Extract the (x, y) coordinate from the center of the cell holding the provided text.  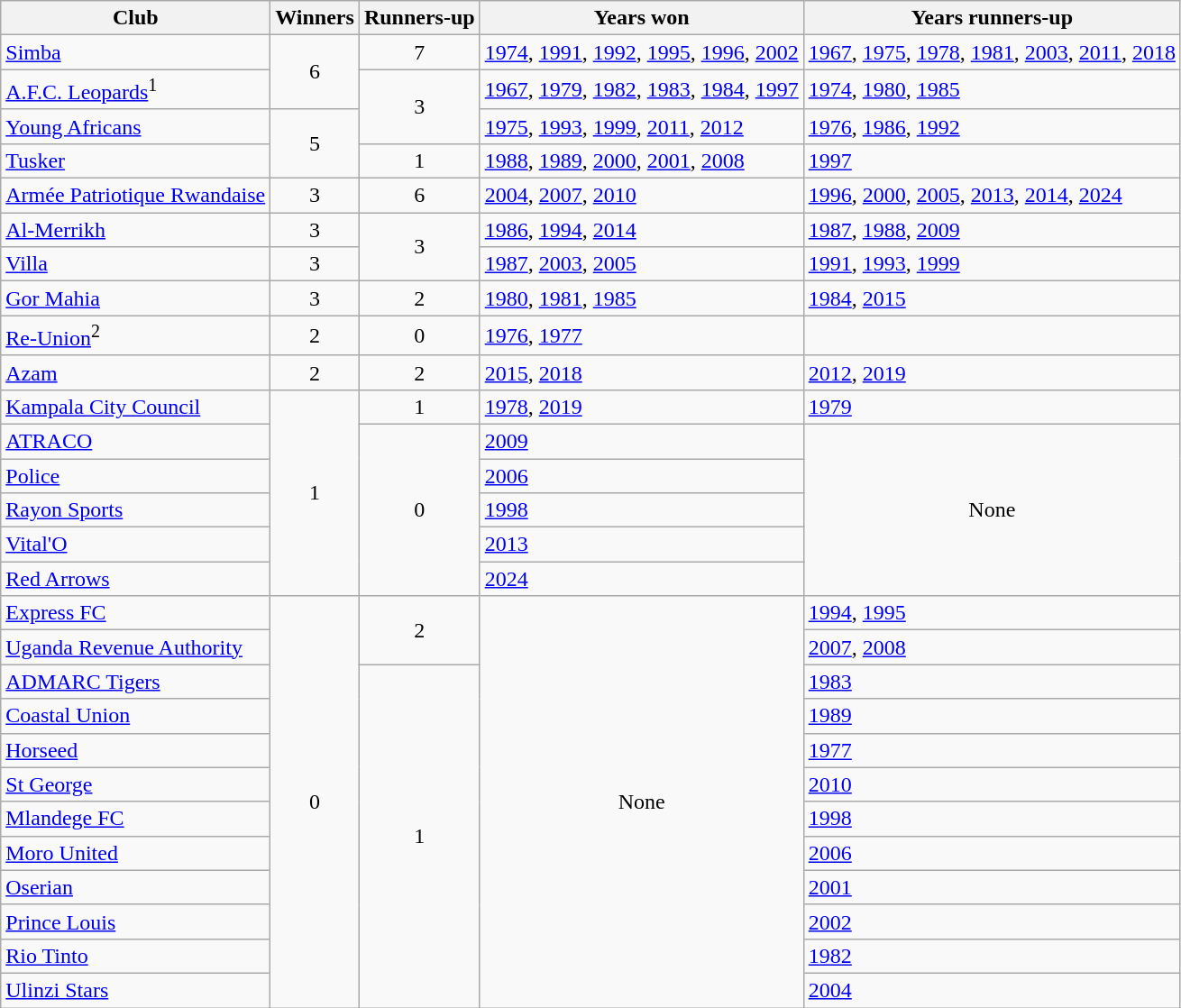
1996, 2000, 2005, 2013, 2014, 2024 (992, 196)
1974, 1991, 1992, 1995, 1996, 2002 (642, 52)
Tusker (135, 160)
1982 (992, 956)
2007, 2008 (992, 647)
2001 (992, 887)
Express FC (135, 613)
St George (135, 784)
Red Arrows (135, 579)
2015, 2018 (642, 372)
Club (135, 18)
Police (135, 476)
2013 (642, 545)
Years won (642, 18)
1989 (992, 716)
Kampala City Council (135, 407)
2012, 2019 (992, 372)
1984, 2015 (992, 298)
1967, 1979, 1982, 1983, 1984, 1997 (642, 90)
5 (316, 143)
Years runners-up (992, 18)
Vital'O (135, 545)
Villa (135, 264)
Armée Patriotique Rwandaise (135, 196)
Re-Union2 (135, 335)
1974, 1980, 1985 (992, 90)
Al-Merrikh (135, 230)
Winners (316, 18)
2002 (992, 921)
A.F.C. Leopards1 (135, 90)
1987, 1988, 2009 (992, 230)
Runners-up (419, 18)
2009 (642, 441)
Simba (135, 52)
Mlandege FC (135, 819)
1967, 1975, 1978, 1981, 2003, 2011, 2018 (992, 52)
Moro United (135, 853)
1976, 1986, 1992 (992, 126)
Rio Tinto (135, 956)
1978, 2019 (642, 407)
1977 (992, 750)
ADMARC Tigers (135, 682)
2010 (992, 784)
1976, 1977 (642, 335)
Uganda Revenue Authority (135, 647)
1988, 1989, 2000, 2001, 2008 (642, 160)
7 (419, 52)
Gor Mahia (135, 298)
1991, 1993, 1999 (992, 264)
Coastal Union (135, 716)
1986, 1994, 2014 (642, 230)
1983 (992, 682)
ATRACO (135, 441)
Azam (135, 372)
2004, 2007, 2010 (642, 196)
Young Africans (135, 126)
1979 (992, 407)
Rayon Sports (135, 510)
1980, 1981, 1985 (642, 298)
2024 (642, 579)
2004 (992, 990)
1987, 2003, 2005 (642, 264)
1994, 1995 (992, 613)
1975, 1993, 1999, 2011, 2012 (642, 126)
1997 (992, 160)
Horseed (135, 750)
Oserian (135, 887)
Prince Louis (135, 921)
Ulinzi Stars (135, 990)
